Determine the [X, Y] coordinate at the center of the cell enclosing the given text.  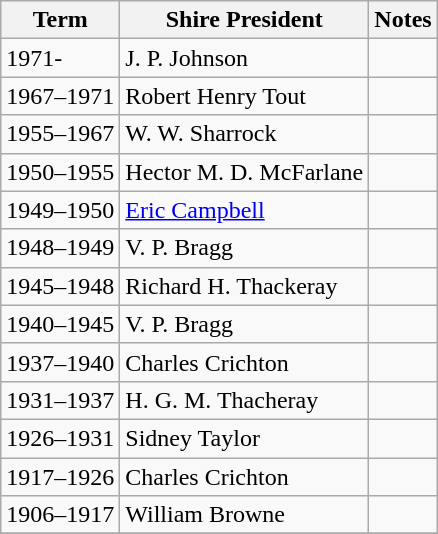
1955–1967 [60, 134]
Shire President [244, 20]
W. W. Sharrock [244, 134]
1906–1917 [60, 515]
Term [60, 20]
Notes [403, 20]
J. P. Johnson [244, 58]
1931–1937 [60, 400]
Hector M. D. McFarlane [244, 172]
1926–1931 [60, 438]
Eric Campbell [244, 210]
1940–1945 [60, 324]
1937–1940 [60, 362]
1917–1926 [60, 477]
1948–1949 [60, 248]
1967–1971 [60, 96]
William Browne [244, 515]
1945–1948 [60, 286]
1949–1950 [60, 210]
1950–1955 [60, 172]
1971- [60, 58]
Robert Henry Tout [244, 96]
Sidney Taylor [244, 438]
Richard H. Thackeray [244, 286]
H. G. M. Thacheray [244, 400]
